Detect which cell encompasses the target text, then output its [x, y] center coordinate. 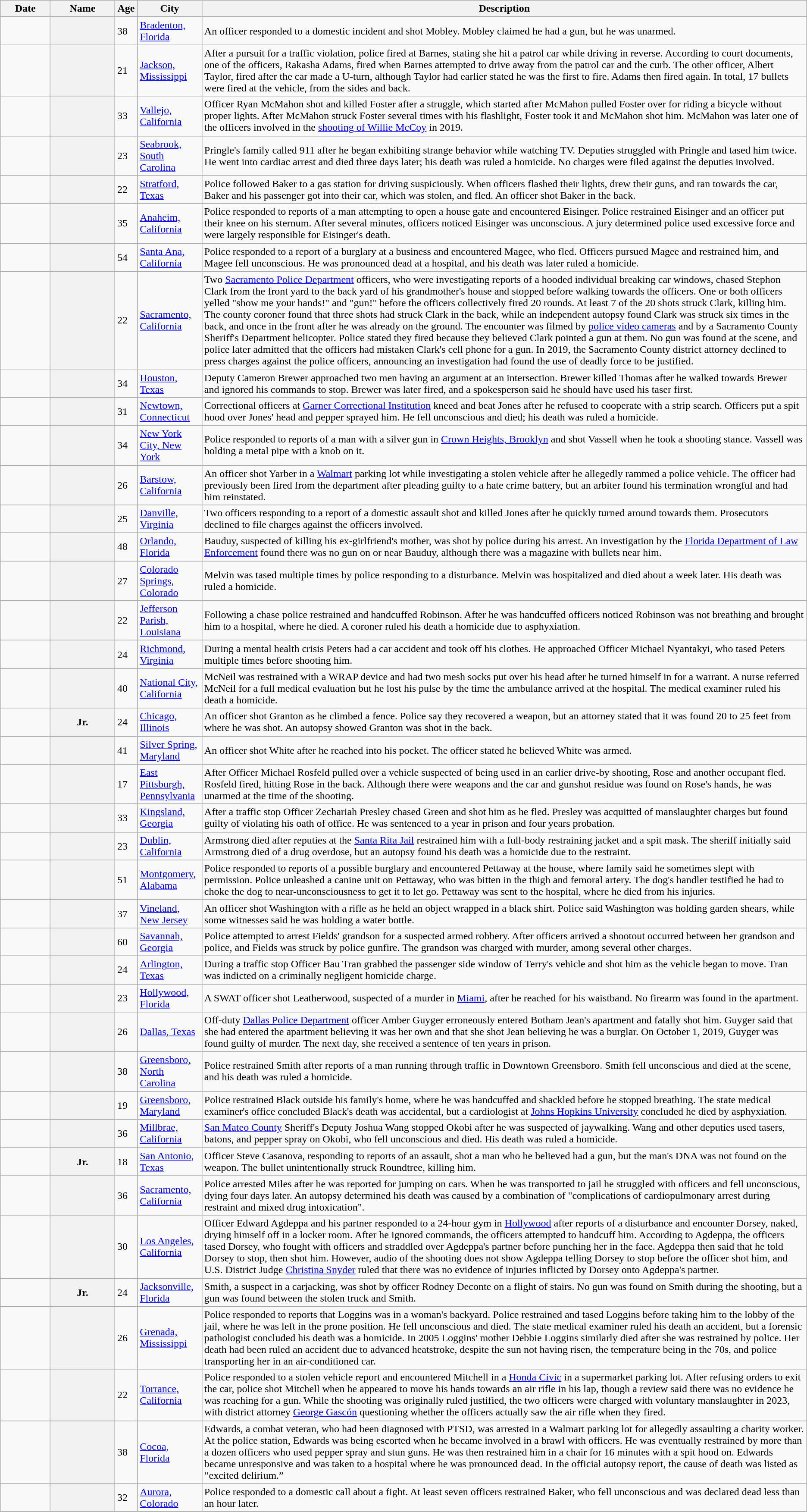
Date [25, 9]
37 [126, 913]
Grenada, Mississippi [170, 1338]
San Antonio, Texas [170, 1162]
Greensboro, North Carolina [170, 1072]
27 [126, 581]
Chicago, Illinois [170, 722]
Stratford, Texas [170, 190]
Arlington, Texas [170, 969]
51 [126, 880]
Barstow, California [170, 485]
Silver Spring, Maryland [170, 750]
54 [126, 257]
18 [126, 1162]
Vineland, New Jersey [170, 913]
40 [126, 688]
Newtown, Connecticut [170, 411]
21 [126, 71]
48 [126, 547]
Greensboro, Maryland [170, 1106]
Name [83, 9]
25 [126, 519]
17 [126, 784]
Dublin, California [170, 846]
Bradenton, Florida [170, 31]
Colorado Springs, Colorado [170, 581]
Santa Ana, California [170, 257]
Houston, Texas [170, 383]
Jefferson Parish, Louisiana [170, 621]
A SWAT officer shot Leatherwood, suspected of a murder in Miami, after he reached for his waistband. No firearm was found in the apartment. [504, 998]
Age [126, 9]
Danville, Virginia [170, 519]
Aurora, Colorado [170, 1497]
30 [126, 1247]
Anaheim, California [170, 223]
City [170, 9]
East Pittsburgh, Pennsylvania [170, 784]
Hollywood, Florida [170, 998]
An officer responded to a domestic incident and shot Mobley. Mobley claimed he had a gun, but he was unarmed. [504, 31]
New York City, New York [170, 445]
Savannah, Georgia [170, 942]
Millbrae, California [170, 1133]
31 [126, 411]
Orlando, Florida [170, 547]
National City, California [170, 688]
Montgomery, Alabama [170, 880]
An officer shot White after he reached into his pocket. The officer stated he believed White was armed. [504, 750]
Richmond, Virginia [170, 655]
60 [126, 942]
Cocoa, Florida [170, 1452]
Seabrook, South Carolina [170, 156]
Dallas, Texas [170, 1032]
41 [126, 750]
Vallejo, California [170, 116]
19 [126, 1106]
Description [504, 9]
Jackson, Mississippi [170, 71]
Jacksonville, Florida [170, 1292]
Kingsland, Georgia [170, 818]
35 [126, 223]
32 [126, 1497]
Torrance, California [170, 1395]
Los Angeles, California [170, 1247]
